Pinpoint the cell where the given text exists, returning its (x, y) midpoint coordinate. 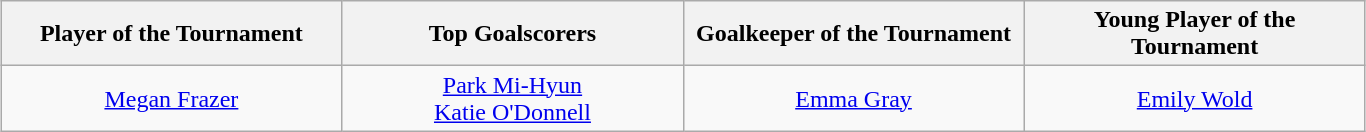
Goalkeeper of the Tournament (854, 34)
Emily Wold (1194, 98)
Megan Frazer (172, 98)
Young Player of the Tournament (1194, 34)
Emma Gray (854, 98)
Player of the Tournament (172, 34)
Top Goalscorers (512, 34)
Park Mi-Hyun Katie O'Donnell (512, 98)
